Locate the cell with the specified text and output its (X, Y) center coordinate. 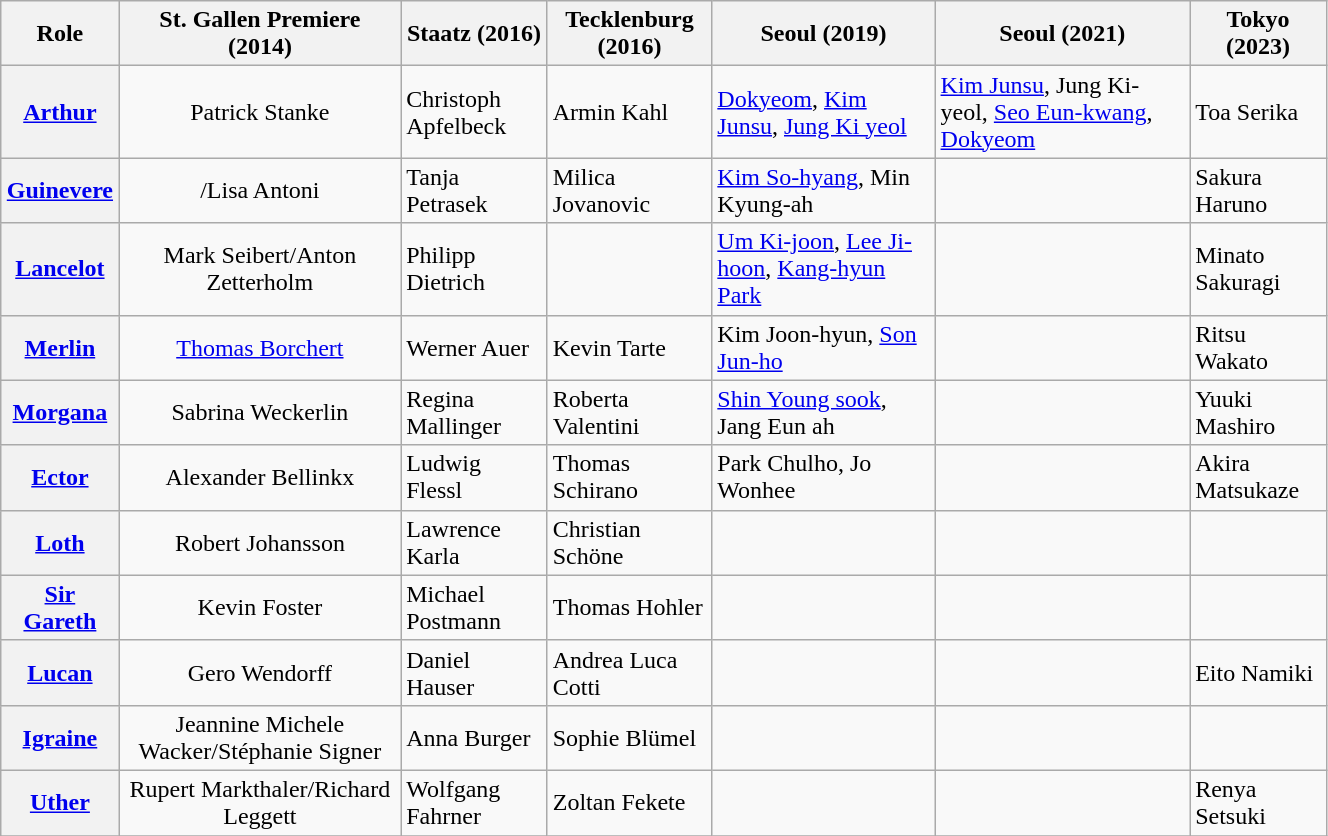
Loth (60, 542)
Milica Jovanovic (630, 190)
Role (60, 34)
Arthur (60, 112)
Yuuki Mashiro (1258, 412)
Tecklenburg (2016) (630, 34)
Morgana (60, 412)
Sabrina Weckerlin (260, 412)
Sophie Blümel (630, 738)
Sir Gareth (60, 608)
Thomas Schirano (630, 478)
Michael Postmann (474, 608)
Wolfgang Fahrner (474, 802)
St. Gallen Premiere (2014) (260, 34)
Rupert Markthaler/Richard Leggett (260, 802)
/Lisa Antoni (260, 190)
Igraine (60, 738)
Park Chulho, Jo Wonhee (824, 478)
Seoul (2021) (1062, 34)
Ritsu Wakato (1258, 348)
Gero Wendorff (260, 672)
Uther (60, 802)
Dokyeom, Kim Junsu, Jung Ki yeol (824, 112)
Robert Johansson (260, 542)
Lancelot (60, 269)
Sakura Haruno (1258, 190)
Jeannine Michele Wacker/Stéphanie Signer (260, 738)
Christian Schöne (630, 542)
Lucan (60, 672)
Lawrence Karla (474, 542)
Roberta Valentini (630, 412)
Tanja Petrasek (474, 190)
Anna Burger (474, 738)
Staatz (2016) (474, 34)
Alexander Bellinkx (260, 478)
Merlin (60, 348)
Tokyo (2023) (1258, 34)
Seoul (2019) (824, 34)
Kevin Tarte (630, 348)
Mark Seibert/Anton Zetterholm (260, 269)
Zoltan Fekete (630, 802)
Renya Setsuki (1258, 802)
Kim So-hyang, Min Kyung-ah (824, 190)
Ludwig Flessl (474, 478)
Shin Young sook, Jang Eun ah (824, 412)
Thomas Borchert (260, 348)
Eito Namiki (1258, 672)
Kim Junsu, Jung Ki-yeol, Seo Eun-kwang, Dokyeom (1062, 112)
Philipp Dietrich (474, 269)
Um Ki-joon, Lee Ji-hoon, Kang-hyun Park (824, 269)
Kevin Foster (260, 608)
Regina Mallinger (474, 412)
Ector (60, 478)
Minato Sakuragi (1258, 269)
Toa Serika (1258, 112)
Armin Kahl (630, 112)
Daniel Hauser (474, 672)
Akira Matsukaze (1258, 478)
Christoph Apfelbeck (474, 112)
Patrick Stanke (260, 112)
Andrea Luca Cotti (630, 672)
Thomas Hohler (630, 608)
Guinevere (60, 190)
Kim Joon-hyun, Son Jun-ho (824, 348)
Werner Auer (474, 348)
